Search for the cell housing the specified text and yield its (x, y) center coordinate. 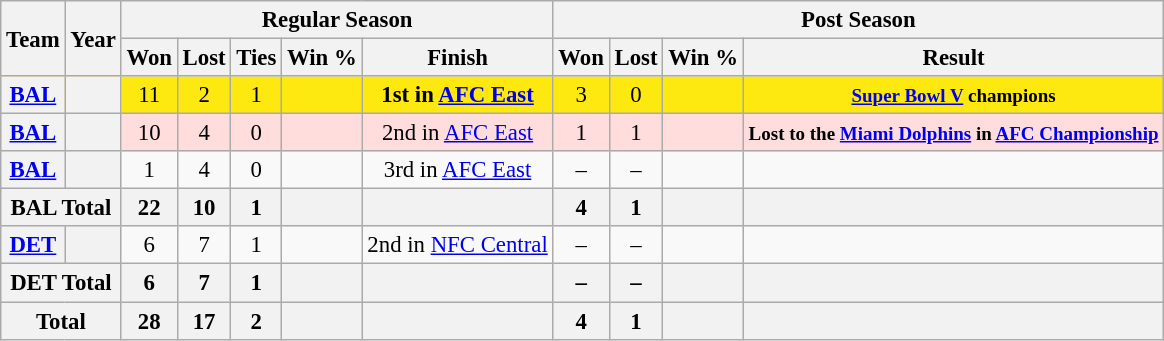
Total (61, 321)
DET Total (61, 283)
28 (149, 321)
11 (149, 95)
2nd in NFC Central (458, 245)
17 (204, 321)
Ties (256, 58)
2nd in AFC East (458, 133)
Super Bowl V champions (953, 95)
Finish (458, 58)
Regular Season (337, 20)
Year (93, 38)
Result (953, 58)
22 (149, 208)
3 (581, 95)
Post Season (858, 20)
Lost to the Miami Dolphins in AFC Championship (953, 133)
BAL Total (61, 208)
Team (33, 38)
3rd in AFC East (458, 170)
DET (33, 245)
1st in AFC East (458, 95)
